Pinpoint the cell where the given text exists, returning its (X, Y) midpoint coordinate. 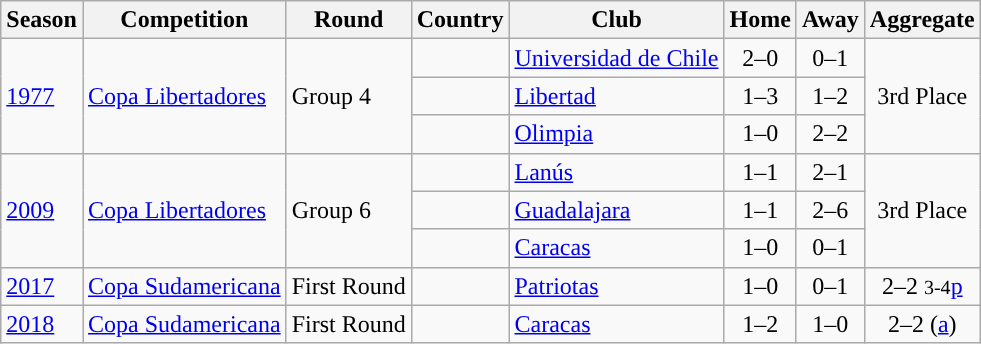
2–2 3-4p (922, 286)
1–3 (760, 96)
Club (616, 20)
2–6 (830, 210)
Lanús (616, 172)
1977 (42, 96)
Season (42, 20)
Universidad de Chile (616, 58)
Competition (184, 20)
Group 4 (348, 96)
2–1 (830, 172)
2018 (42, 324)
Round (348, 20)
Patriotas (616, 286)
2009 (42, 210)
Guadalajara (616, 210)
Away (830, 20)
Home (760, 20)
2–0 (760, 58)
Libertad (616, 96)
Country (460, 20)
Group 6 (348, 210)
2–2 (a) (922, 324)
2–2 (830, 134)
2017 (42, 286)
Olimpia (616, 134)
Aggregate (922, 20)
